Identify which cell holds the provided text, then report its (X, Y) central coordinate. 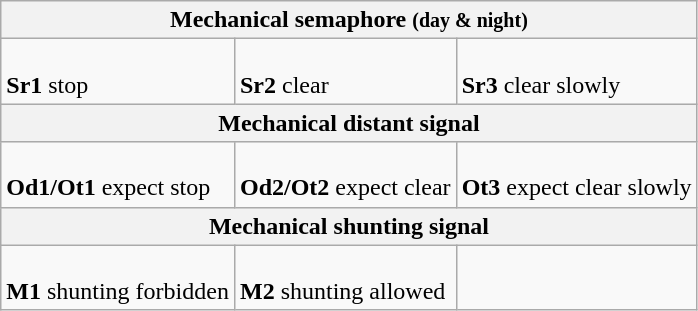
Sr3 clear slowly (576, 72)
Mechanical semaphore (day & night) (349, 20)
M1 shunting forbidden (118, 278)
Ot3 expect clear slowly (576, 174)
Sr2 clear (345, 72)
Mechanical shunting signal (349, 226)
Od1/Ot1 expect stop (118, 174)
Mechanical distant signal (349, 123)
Od2/Ot2 expect clear (345, 174)
M2 shunting allowed (345, 278)
Sr1 stop (118, 72)
